Output the (X, Y) coordinate of the center of the cell containing the given text.  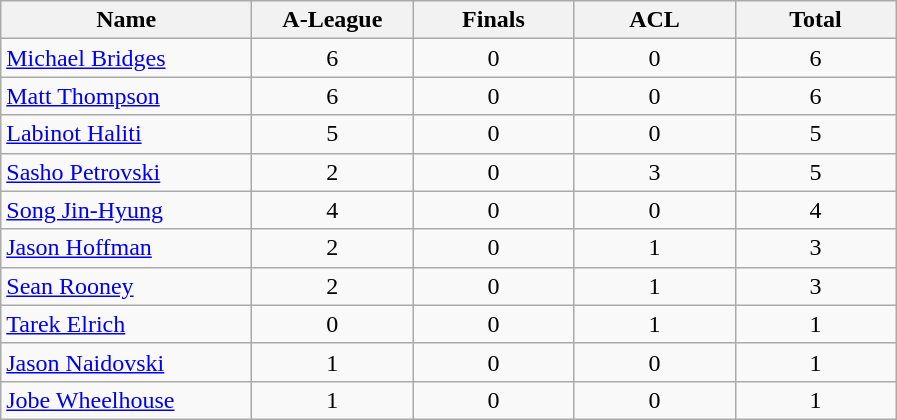
Matt Thompson (126, 96)
Jason Hoffman (126, 248)
Michael Bridges (126, 58)
Sean Rooney (126, 286)
Labinot Haliti (126, 134)
Tarek Elrich (126, 324)
ACL (654, 20)
Name (126, 20)
Total (816, 20)
Jobe Wheelhouse (126, 400)
Song Jin-Hyung (126, 210)
Jason Naidovski (126, 362)
Sasho Petrovski (126, 172)
A-League (332, 20)
Finals (494, 20)
